Pinpoint the cell where the given text exists, returning its (X, Y) midpoint coordinate. 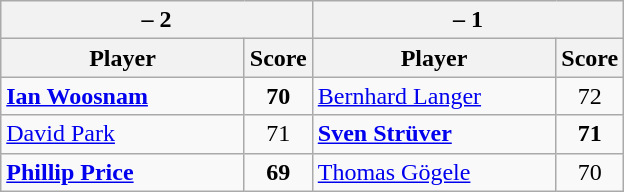
– 2 (157, 20)
Phillip Price (123, 172)
Bernhard Langer (434, 96)
69 (278, 172)
Ian Woosnam (123, 96)
– 1 (468, 20)
72 (590, 96)
Thomas Gögele (434, 172)
David Park (123, 134)
Sven Strüver (434, 134)
